Detect which cell encompasses the target text, then output its [x, y] center coordinate. 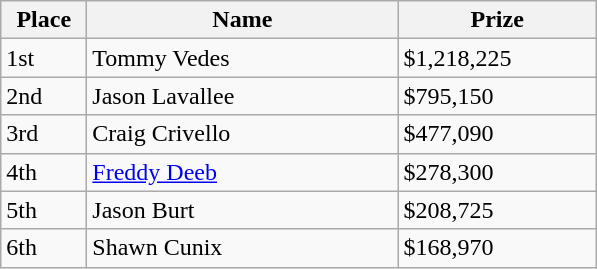
$168,970 [498, 248]
$1,218,225 [498, 58]
Name [242, 20]
5th [44, 210]
Prize [498, 20]
$278,300 [498, 172]
3rd [44, 134]
$795,150 [498, 96]
2nd [44, 96]
Jason Lavallee [242, 96]
1st [44, 58]
Shawn Cunix [242, 248]
Tommy Vedes [242, 58]
Place [44, 20]
4th [44, 172]
$477,090 [498, 134]
Craig Crivello [242, 134]
Freddy Deeb [242, 172]
6th [44, 248]
$208,725 [498, 210]
Jason Burt [242, 210]
